Locate the cell with the specified text and output its [x, y] center coordinate. 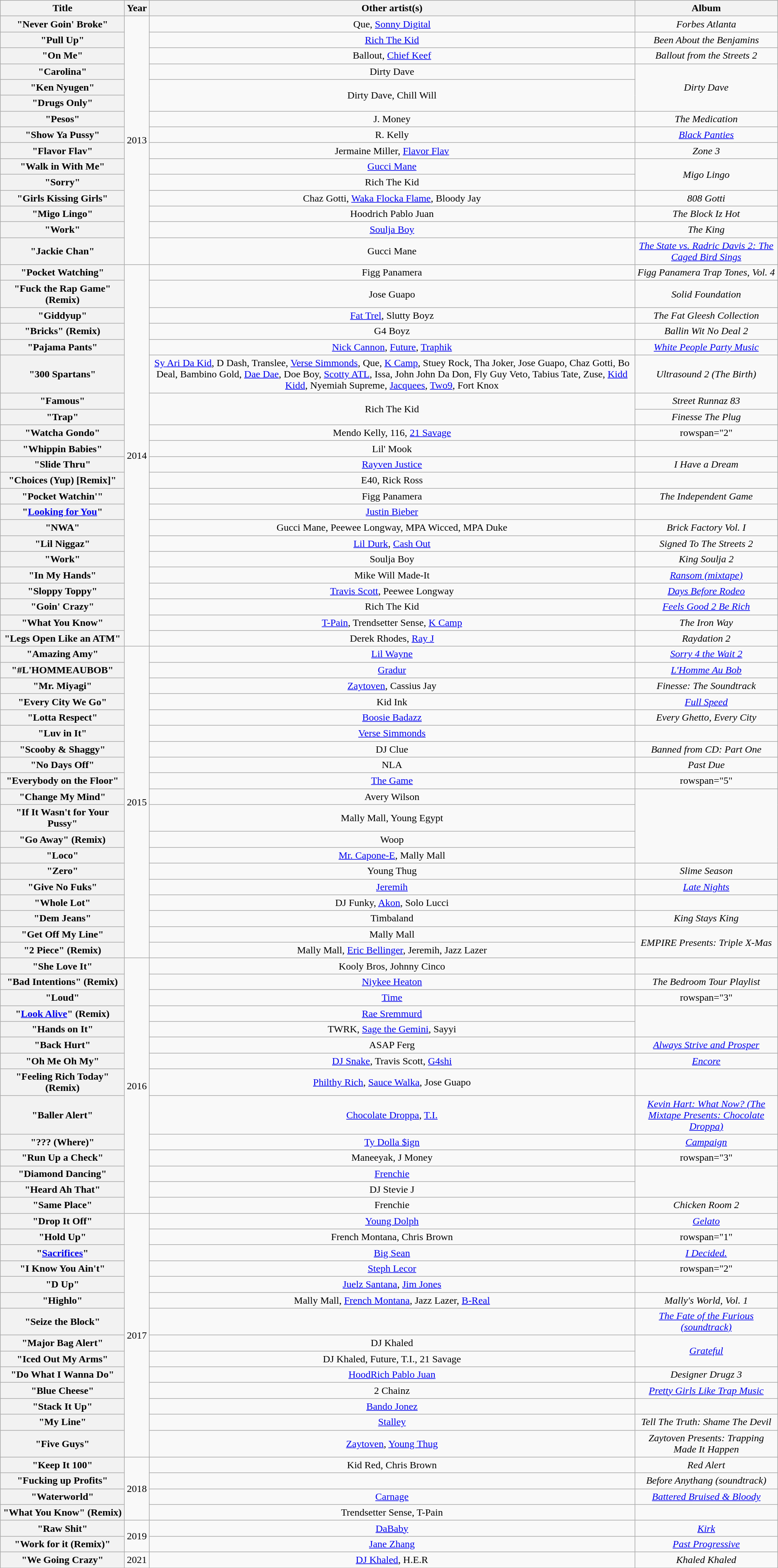
"Pocket Watchin'" [62, 496]
Tell The Truth: Shame The Devil [706, 1422]
"Giddyup" [62, 315]
Past Due [706, 765]
"Same Place" [62, 1205]
"Fucking up Profits" [62, 1481]
2019 [137, 1536]
Timbaland [392, 918]
Stalley [392, 1422]
Gradur [392, 670]
Jermaine Miller, Flavor Flav [392, 150]
Chicken Room 2 [706, 1205]
"Highlo" [62, 1300]
"Major Bag Alert" [62, 1343]
rowspan="1" [706, 1237]
"Famous" [62, 401]
"Amazing Amy" [62, 654]
Gucci Mane, Peewee Longway, MPA Wicced, MPA Duke [392, 528]
Solid Foundation [706, 294]
"Oh Me Oh My" [62, 1061]
"On Me" [62, 56]
"Fuck the Rap Game" (Remix) [62, 294]
"Go Away" (Remix) [62, 839]
Big Sean [392, 1253]
2014 [137, 455]
"Give No Fuks" [62, 887]
Chaz Gotti, Waka Flocka Flame, Bloody Jay [392, 198]
Boosie Badazz [392, 717]
"Hold Up" [62, 1237]
"We Going Crazy" [62, 1560]
King Soulja 2 [706, 559]
"What You Know" [62, 623]
rowspan="5" [706, 781]
I Decided. [706, 1253]
DJ Snake, Travis Scott, G4shi [392, 1061]
L'Homme Au Bob [706, 670]
"Show Ya Pussy" [62, 135]
Kid Ink [392, 702]
The Game [392, 781]
Brick Factory Vol. I [706, 528]
The Fat Gleesh Collection [706, 315]
"Diamond Dancing" [62, 1174]
Battered Bruised & Bloody [706, 1497]
Other artist(s) [392, 8]
ASAP Ferg [392, 1045]
Lil Durk, Cash Out [392, 544]
Mr. Capone-E, Mally Mall [392, 855]
Avery Wilson [392, 797]
Jeremih [392, 887]
Late Nights [706, 887]
Figg Panamera Trap Tones, Vol. 4 [706, 273]
Signed To The Streets 2 [706, 544]
T-Pain, Trendsetter Sense, K Camp [392, 623]
"She Love It" [62, 966]
Carnage [392, 1497]
Days Before Rodeo [706, 591]
Philthy Rich, Sauce Walka, Jose Guapo [392, 1082]
Justin Bieber [392, 512]
"Sorry" [62, 182]
"Slide Thru" [62, 464]
TWRK, Sage the Gemini, Sayyi [392, 1029]
Mendo Kelly, 116, 21 Savage [392, 433]
Jane Zhang [392, 1544]
Slime Season [706, 871]
"Whole Lot" [62, 903]
Gelato [706, 1221]
DJ Stevie J [392, 1189]
"Goin' Crazy" [62, 607]
G4 Boyz [392, 331]
"Change My Mind" [62, 797]
"Drugs Only" [62, 103]
Forbes Atlanta [706, 24]
Album [706, 8]
Niykee Heaton [392, 982]
DJ Khaled, H.E.R [392, 1560]
"Baller Alert" [62, 1115]
Young Thug [392, 871]
"D Up" [62, 1284]
"Watcha Gondo" [62, 433]
Steph Lecor [392, 1268]
HoodRich Pablo Juan [392, 1375]
"Iced Out My Arms" [62, 1359]
"Raw Shit" [62, 1528]
"Lotta Respect" [62, 717]
DaBaby [392, 1528]
Feels Good 2 Be Rich [706, 607]
The State vs. Radric Davis 2: The Caged Bird Sings [706, 251]
"Carolina" [62, 71]
DJ Funky, Akon, Solo Lucci [392, 903]
"#L'HOMMEAUBOB" [62, 670]
Always Strive and Prosper [706, 1045]
Ultrasound 2 (The Birth) [706, 374]
"Seize the Block" [62, 1322]
DJ Khaled [392, 1343]
"Drop It Off" [62, 1221]
"Feeling Rich Today" (Remix) [62, 1082]
"Whippin Babies" [62, 448]
"Look Alive" (Remix) [62, 1014]
"Every City We Go" [62, 702]
Past Progressive [706, 1544]
"??? (Where)" [62, 1142]
2021 [137, 1560]
Banned from CD: Part One [706, 749]
"Legs Open Like an ATM" [62, 638]
Black Panties [706, 135]
Pretty Girls Like Trap Music [706, 1391]
Been About the Benjamins [706, 40]
The Fate of the Furious (soundtrack) [706, 1322]
The King [706, 230]
"Pajama Pants" [62, 347]
Rae Sremmurd [392, 1014]
Bando Jonez [392, 1406]
"Loco" [62, 855]
Full Speed [706, 702]
2018 [137, 1489]
"300 Spartans" [62, 374]
"Looking for You" [62, 512]
Chocolate Droppa, T.I. [392, 1115]
Mally Mall, Eric Bellinger, Jeremih, Jazz Lazer [392, 950]
E40, Rick Ross [392, 480]
"Back Hurt" [62, 1045]
NLA [392, 765]
I Have a Dream [706, 464]
Woop [392, 839]
"Everybody on the Floor" [62, 781]
"Waterworld" [62, 1497]
2013 [137, 140]
"Flavor Flav" [62, 150]
"Five Guys" [62, 1444]
Year [137, 8]
Lil' Mook [392, 448]
"Ken Nyugen" [62, 87]
Jose Guapo [392, 294]
"Trap" [62, 417]
Juelz Santana, Jim Jones [392, 1284]
"Pocket Watching" [62, 273]
Hoodrich Pablo Juan [392, 214]
Ty Dolla $ign [392, 1142]
"If It Wasn't for Your Pussy" [62, 818]
"Heard Ah That" [62, 1189]
Sorry 4 the Wait 2 [706, 654]
"Never Goin' Broke" [62, 24]
"Keep It 100" [62, 1465]
Time [392, 997]
"Hands on It" [62, 1029]
Kooly Bros, Johnny Cinco [392, 966]
Young Dolph [392, 1221]
The Bedroom Tour Playlist [706, 982]
Khaled Khaled [706, 1560]
"What You Know" (Remix) [62, 1512]
Finesse The Plug [706, 417]
King Stays King [706, 918]
Lil Wayne [392, 654]
2016 [137, 1086]
Trendsetter Sense, T-Pain [392, 1512]
Before Anythang (soundtrack) [706, 1481]
Derek Rhodes, Ray J [392, 638]
2 Chainz [392, 1391]
Que, Sonny Digital [392, 24]
"Zero" [62, 871]
Kevin Hart: What Now? (The Mixtape Presents: Chocolate Droppa) [706, 1115]
Title [62, 8]
2015 [137, 802]
"Sloppy Toppy" [62, 591]
"Migo Lingo" [62, 214]
Kid Red, Chris Brown [392, 1465]
"Pull Up" [62, 40]
Designer Drugz 3 [706, 1375]
"Get Off My Line" [62, 934]
Zaytoven, Cassius Jay [392, 686]
Mike Will Made-It [392, 575]
DJ Khaled, Future, T.I., 21 Savage [392, 1359]
Grateful [706, 1351]
"I Know You Ain't" [62, 1268]
Red Alert [706, 1465]
"Jackie Chan" [62, 251]
Campaign [706, 1142]
"Do What I Wanna Do" [62, 1375]
Mally Mall, French Montana, Jazz Lazer, B-Real [392, 1300]
808 Gotti [706, 198]
Ballout, Chief Keef [392, 56]
2017 [137, 1335]
"Walk in With Me" [62, 166]
French Montana, Chris Brown [392, 1237]
Migo Lingo [706, 174]
The Iron Way [706, 623]
"NWA" [62, 528]
The Medication [706, 119]
Nick Cannon, Future, Traphik [392, 347]
Mally's World, Vol. 1 [706, 1300]
The Independent Game [706, 496]
"Work for it (Remix)" [62, 1544]
"2 Piece" (Remix) [62, 950]
Finesse: The Soundtrack [706, 686]
The Block Iz Hot [706, 214]
"Bricks" (Remix) [62, 331]
Verse Simmonds [392, 733]
Fat Trel, Slutty Boyz [392, 315]
Maneeyak, J Money [392, 1158]
"Pesos" [62, 119]
R. Kelly [392, 135]
DJ Clue [392, 749]
"Lil Niggaz" [62, 544]
"Dem Jeans" [62, 918]
"Girls Kissing Girls" [62, 198]
Zone 3 [706, 150]
Ballout from the Streets 2 [706, 56]
"In My Hands" [62, 575]
Street Runnaz 83 [706, 401]
"Scooby & Shaggy" [62, 749]
Kirk [706, 1528]
Rayven Justice [392, 464]
Ransom (mixtape) [706, 575]
Mally Mall [392, 934]
"Bad Intentions" (Remix) [62, 982]
"Luv in It" [62, 733]
"Loud" [62, 997]
"Sacrifices" [62, 1253]
"Stack It Up" [62, 1406]
Zaytoven Presents: Trapping Made It Happen [706, 1444]
"Run Up a Check" [62, 1158]
J. Money [392, 119]
"Mr. Miyagi" [62, 686]
Zaytoven, Young Thug [392, 1444]
Travis Scott, Peewee Longway [392, 591]
EMPIRE Presents: Triple X-Mas [706, 942]
Dirty Dave, Chill Will [392, 95]
Every Ghetto, Every City [706, 717]
"My Line" [62, 1422]
"No Days Off" [62, 765]
White People Party Music [706, 347]
Raydation 2 [706, 638]
"Blue Cheese" [62, 1391]
Ballin Wit No Deal 2 [706, 331]
Encore [706, 1061]
Mally Mall, Young Egypt [392, 818]
"Choices (Yup) [Remix]" [62, 480]
